Determine the [x, y] coordinate at the center of the cell enclosing the given text.  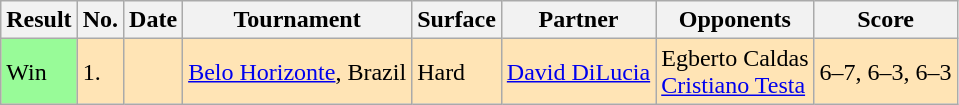
1. [100, 72]
David DiLucia [578, 72]
Date [154, 20]
Score [886, 20]
Win [39, 72]
Belo Horizonte, Brazil [298, 72]
No. [100, 20]
Partner [578, 20]
6–7, 6–3, 6–3 [886, 72]
Egberto Caldas Cristiano Testa [735, 72]
Surface [457, 20]
Opponents [735, 20]
Hard [457, 72]
Result [39, 20]
Tournament [298, 20]
